Provide the (x, y) coordinate of the cell's center where the given text is located.  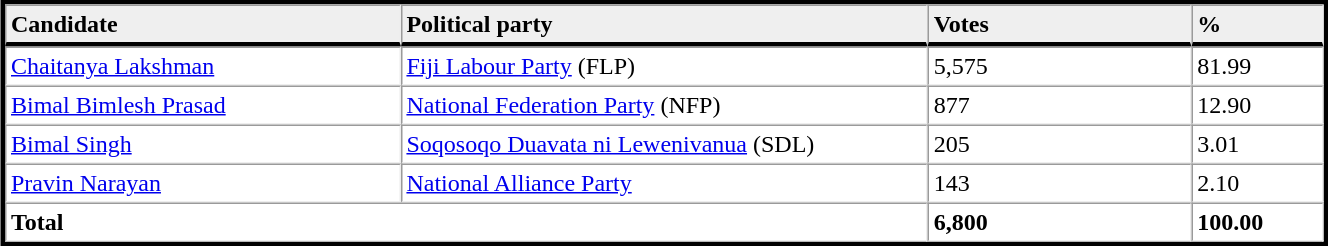
Pravin Narayan (202, 184)
% (1257, 25)
Total (466, 222)
Fiji Labour Party (FLP) (664, 66)
Political party (664, 25)
National Federation Party (NFP) (664, 106)
143 (1060, 184)
Votes (1060, 25)
205 (1060, 144)
3.01 (1257, 144)
100.00 (1257, 222)
81.99 (1257, 66)
6,800 (1060, 222)
Chaitanya Lakshman (202, 66)
5,575 (1060, 66)
Candidate (202, 25)
Bimal Singh (202, 144)
Soqosoqo Duavata ni Lewenivanua (SDL) (664, 144)
12.90 (1257, 106)
Bimal Bimlesh Prasad (202, 106)
National Alliance Party (664, 184)
2.10 (1257, 184)
877 (1060, 106)
